Return (X, Y) of the center of cell containing provided text 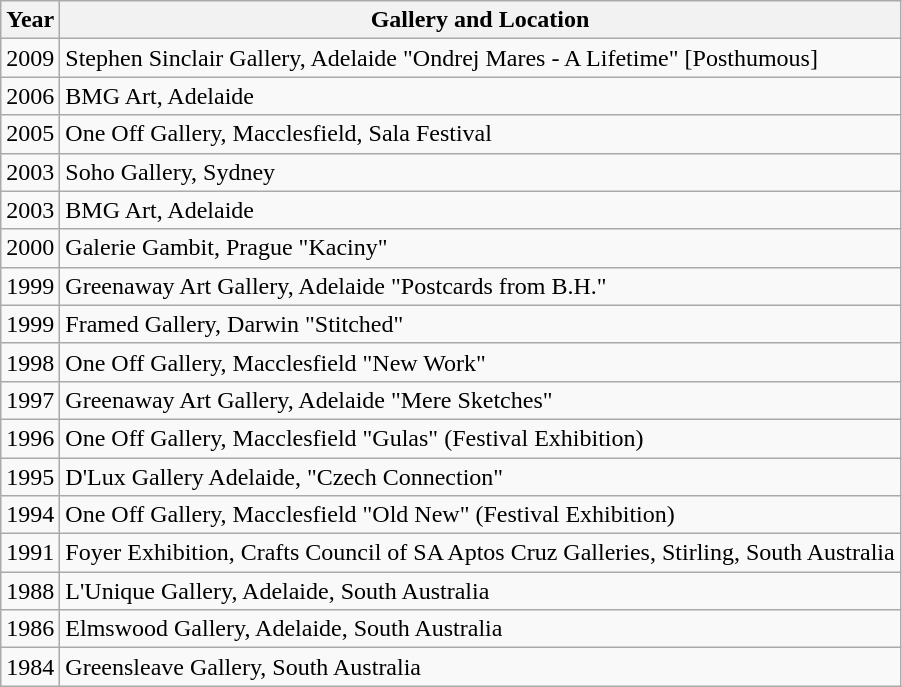
1988 (30, 591)
1997 (30, 400)
Greensleave Gallery, South Australia (480, 667)
Stephen Sinclair Gallery, Adelaide "Ondrej Mares - A Lifetime" [Posthumous] (480, 58)
L'Unique Gallery, Adelaide, South Australia (480, 591)
Framed Gallery, Darwin "Stitched" (480, 324)
Elmswood Gallery, Adelaide, South Australia (480, 629)
Foyer Exhibition, Crafts Council of SA Aptos Cruz Galleries, Stirling, South Australia (480, 553)
1984 (30, 667)
1998 (30, 362)
One Off Gallery, Macclesfield "New Work" (480, 362)
1994 (30, 515)
Year (30, 20)
2006 (30, 96)
1991 (30, 553)
D'Lux Gallery Adelaide, "Czech Connection" (480, 477)
1996 (30, 438)
1995 (30, 477)
1986 (30, 629)
One Off Gallery, Macclesfield "Gulas" (Festival Exhibition) (480, 438)
Galerie Gambit, Prague "Kaciny" (480, 248)
2000 (30, 248)
Gallery and Location (480, 20)
One Off Gallery, Macclesfield, Sala Festival (480, 134)
Soho Gallery, Sydney (480, 172)
Greenaway Art Gallery, Adelaide "Mere Sketches" (480, 400)
2009 (30, 58)
2005 (30, 134)
One Off Gallery, Macclesfield "Old New" (Festival Exhibition) (480, 515)
Greenaway Art Gallery, Adelaide "Postcards from B.H." (480, 286)
